Capture the cell that displays the provided text and extract its [X, Y] central coordinate. 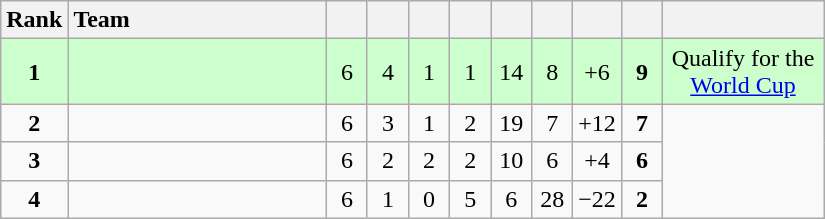
19 [512, 123]
−22 [598, 199]
10 [512, 161]
0 [430, 199]
+6 [598, 72]
5 [470, 199]
Qualify for the World Cup [742, 72]
Team [198, 20]
8 [552, 72]
+4 [598, 161]
Rank [34, 20]
14 [512, 72]
28 [552, 199]
9 [642, 72]
+12 [598, 123]
